Search for the cell housing the specified text and yield its [X, Y] center coordinate. 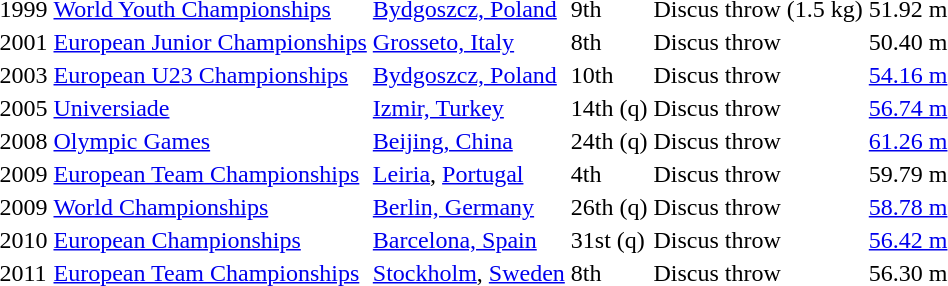
Beijing, China [468, 141]
World Championships [210, 207]
Bydgoszcz, Poland [468, 75]
4th [609, 174]
Leiria, Portugal [468, 174]
Berlin, Germany [468, 207]
European Team Championships [210, 174]
European U23 Championships [210, 75]
Grosseto, Italy [468, 42]
European Championships [210, 240]
31st (q) [609, 240]
Izmir, Turkey [468, 108]
Universiade [210, 108]
26th (q) [609, 207]
8th [609, 42]
24th (q) [609, 141]
Barcelona, Spain [468, 240]
Olympic Games [210, 141]
10th [609, 75]
European Junior Championships [210, 42]
14th (q) [609, 108]
